Scan for the cell matching the given text and deliver its [X, Y] coordinate at center. 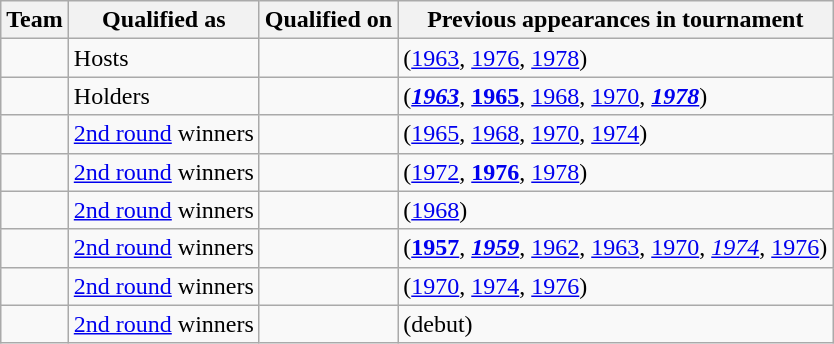
Qualified as [164, 20]
Previous appearances in tournament [616, 20]
(1972, 1976, 1978) [616, 172]
(1968) [616, 210]
Team [35, 20]
(1965, 1968, 1970, 1974) [616, 134]
(1963, 1965, 1968, 1970, 1978) [616, 96]
(1963, 1976, 1978) [616, 58]
(debut) [616, 324]
Holders [164, 96]
Qualified on [328, 20]
Hosts [164, 58]
(1957, 1959, 1962, 1963, 1970, 1974, 1976) [616, 248]
(1970, 1974, 1976) [616, 286]
